From the cell containing the given text, extract its center point as (X, Y) coordinate. 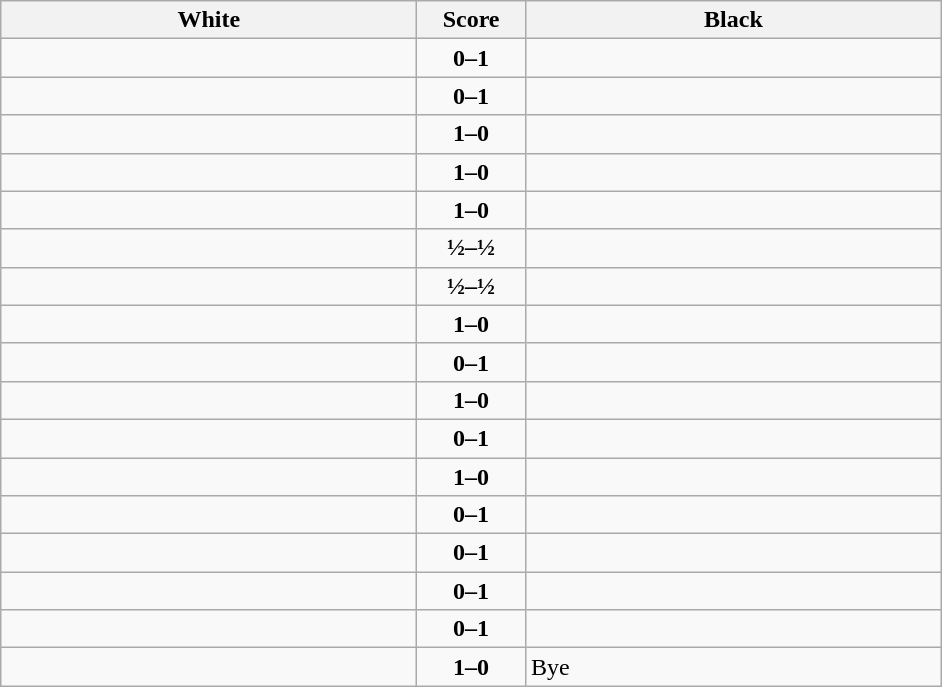
Black (733, 20)
White (209, 20)
Score (472, 20)
Bye (733, 667)
